Provide the [x, y] coordinate of the cell's center where the given text is located.  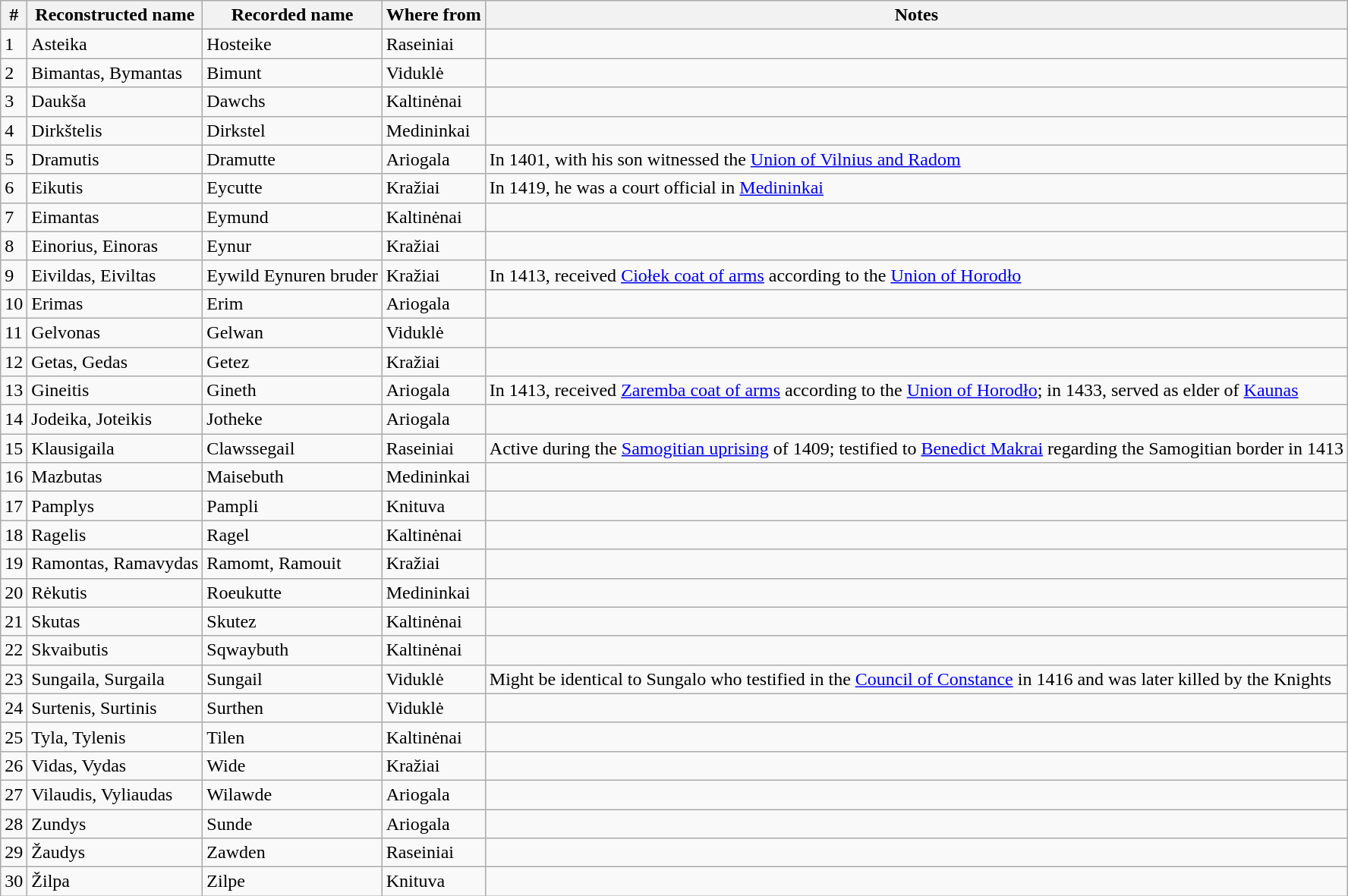
10 [14, 303]
In 1413, received Ciołek coat of arms according to the Union of Horodło [916, 275]
Vilaudis, Vyliaudas [115, 794]
Eynur [292, 246]
12 [14, 362]
In 1419, he was a court official in Medininkai [916, 188]
Getez [292, 362]
25 [14, 737]
Erimas [115, 303]
Žaudys [115, 853]
Wide [292, 766]
18 [14, 535]
Eywild Eynuren bruder [292, 275]
Skvaibutis [115, 650]
Tyla, Tylenis [115, 737]
Sungaila, Surgaila [115, 679]
7 [14, 217]
Jodeika, Joteikis [115, 420]
Gineth [292, 391]
Skutez [292, 621]
Where from [433, 15]
Skutas [115, 621]
24 [14, 708]
Sungail [292, 679]
16 [14, 477]
Asteika [115, 44]
Pamplys [115, 506]
Daukša [115, 102]
14 [14, 420]
5 [14, 159]
Zilpe [292, 882]
19 [14, 564]
17 [14, 506]
Pampli [292, 506]
In 1401, with his son witnessed the Union of Vilnius and Radom [916, 159]
22 [14, 650]
21 [14, 621]
Dramutte [292, 159]
30 [14, 882]
Dramutis [115, 159]
23 [14, 679]
Ramomt, Ramouit [292, 564]
Eivildas, Eiviltas [115, 275]
Recorded name [292, 15]
Surtenis, Surtinis [115, 708]
Žilpa [115, 882]
Eimantas [115, 217]
28 [14, 823]
Active during the Samogitian uprising of 1409; testified to Benedict Makrai regarding the Samogitian border in 1413 [916, 448]
13 [14, 391]
Ragel [292, 535]
Mazbutas [115, 477]
Hosteike [292, 44]
Erim [292, 303]
Clawssegail [292, 448]
Gelwan [292, 332]
11 [14, 332]
Einorius, Einoras [115, 246]
2 [14, 73]
Gineitis [115, 391]
Might be identical to Sungalo who testified in the Council of Constance in 1416 and was later killed by the Knights [916, 679]
8 [14, 246]
Vidas, Vydas [115, 766]
9 [14, 275]
Roeukutte [292, 593]
Bimantas, Bymantas [115, 73]
20 [14, 593]
15 [14, 448]
Wilawde [292, 794]
Sunde [292, 823]
3 [14, 102]
6 [14, 188]
Klausigaila [115, 448]
Eymund [292, 217]
Jotheke [292, 420]
Surthen [292, 708]
Ramontas, Ramavydas [115, 564]
Dawchs [292, 102]
Gelvonas [115, 332]
Sqwaybuth [292, 650]
Zawden [292, 853]
In 1413, received Zaremba coat of arms according to the Union of Horodło; in 1433, served as elder of Kaunas [916, 391]
Eikutis [115, 188]
Notes [916, 15]
Ragelis [115, 535]
26 [14, 766]
4 [14, 130]
Bimunt [292, 73]
Rėkutis [115, 593]
27 [14, 794]
Eycutte [292, 188]
1 [14, 44]
29 [14, 853]
Zundys [115, 823]
Tilen [292, 737]
Dirkštelis [115, 130]
Maisebuth [292, 477]
# [14, 15]
Dirkstel [292, 130]
Getas, Gedas [115, 362]
Reconstructed name [115, 15]
